Find where the given text appears and provide that cell's center as (x, y) coordinate. 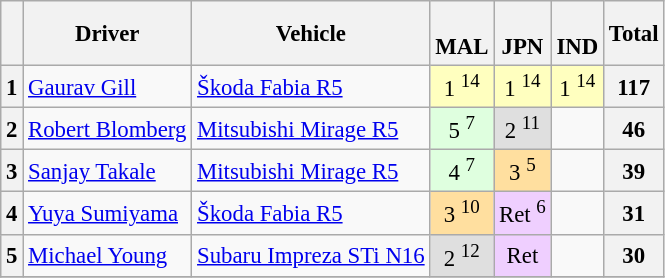
2 11 (522, 129)
5 (12, 255)
30 (633, 255)
Ret (522, 255)
Driver (108, 34)
Robert Blomberg (108, 129)
3 10 (462, 213)
Ret 6 (522, 213)
1 (12, 87)
3 5 (522, 171)
2 12 (462, 255)
IND (577, 34)
3 (12, 171)
31 (633, 213)
Yuya Sumiyama (108, 213)
Sanjay Takale (108, 171)
Total (633, 34)
46 (633, 129)
Michael Young (108, 255)
4 (12, 213)
MAL (462, 34)
Vehicle (311, 34)
Gaurav Gill (108, 87)
Subaru Impreza STi N16 (311, 255)
5 7 (462, 129)
39 (633, 171)
JPN (522, 34)
117 (633, 87)
4 7 (462, 171)
2 (12, 129)
